Locate the cell with the specified text and output its (x, y) center coordinate. 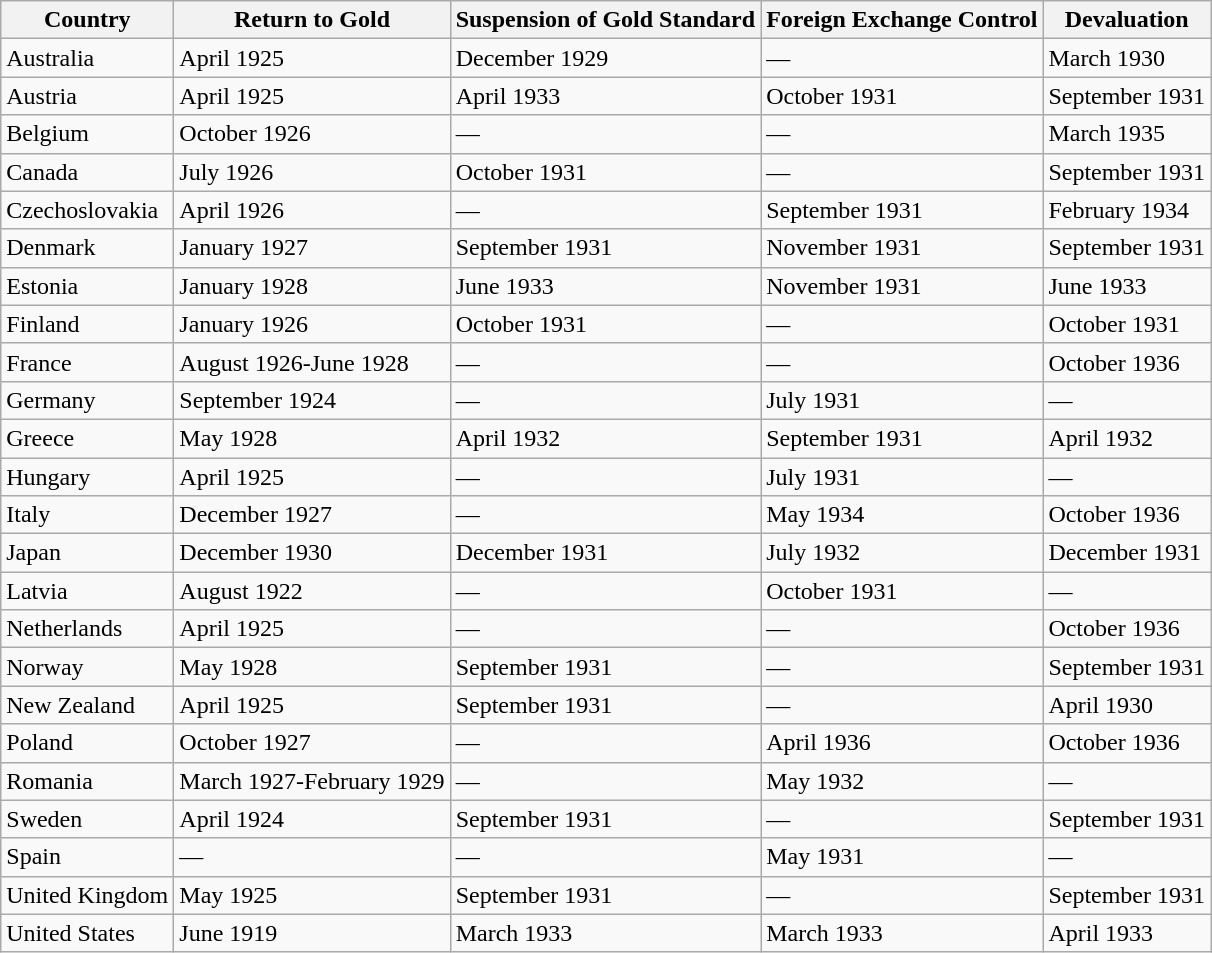
Italy (88, 515)
October 1926 (312, 134)
May 1931 (902, 857)
March 1935 (1127, 134)
Australia (88, 58)
Czechoslovakia (88, 210)
Austria (88, 96)
December 1930 (312, 553)
July 1926 (312, 172)
June 1919 (312, 933)
France (88, 362)
New Zealand (88, 705)
August 1922 (312, 591)
January 1928 (312, 286)
Netherlands (88, 629)
Estonia (88, 286)
January 1926 (312, 324)
Germany (88, 400)
April 1936 (902, 743)
Devaluation (1127, 20)
October 1927 (312, 743)
Norway (88, 667)
Country (88, 20)
Finland (88, 324)
February 1934 (1127, 210)
March 1930 (1127, 58)
Foreign Exchange Control (902, 20)
Spain (88, 857)
Canada (88, 172)
Greece (88, 438)
Return to Gold (312, 20)
January 1927 (312, 248)
April 1924 (312, 819)
United States (88, 933)
December 1927 (312, 515)
August 1926-June 1928 (312, 362)
July 1932 (902, 553)
Poland (88, 743)
September 1924 (312, 400)
March 1927-February 1929 (312, 781)
April 1926 (312, 210)
May 1925 (312, 895)
April 1930 (1127, 705)
Hungary (88, 477)
Belgium (88, 134)
Denmark (88, 248)
December 1929 (606, 58)
Romania (88, 781)
May 1932 (902, 781)
Sweden (88, 819)
Suspension of Gold Standard (606, 20)
Latvia (88, 591)
United Kingdom (88, 895)
May 1934 (902, 515)
Japan (88, 553)
